Locate the cell with the specified text and output its (x, y) center coordinate. 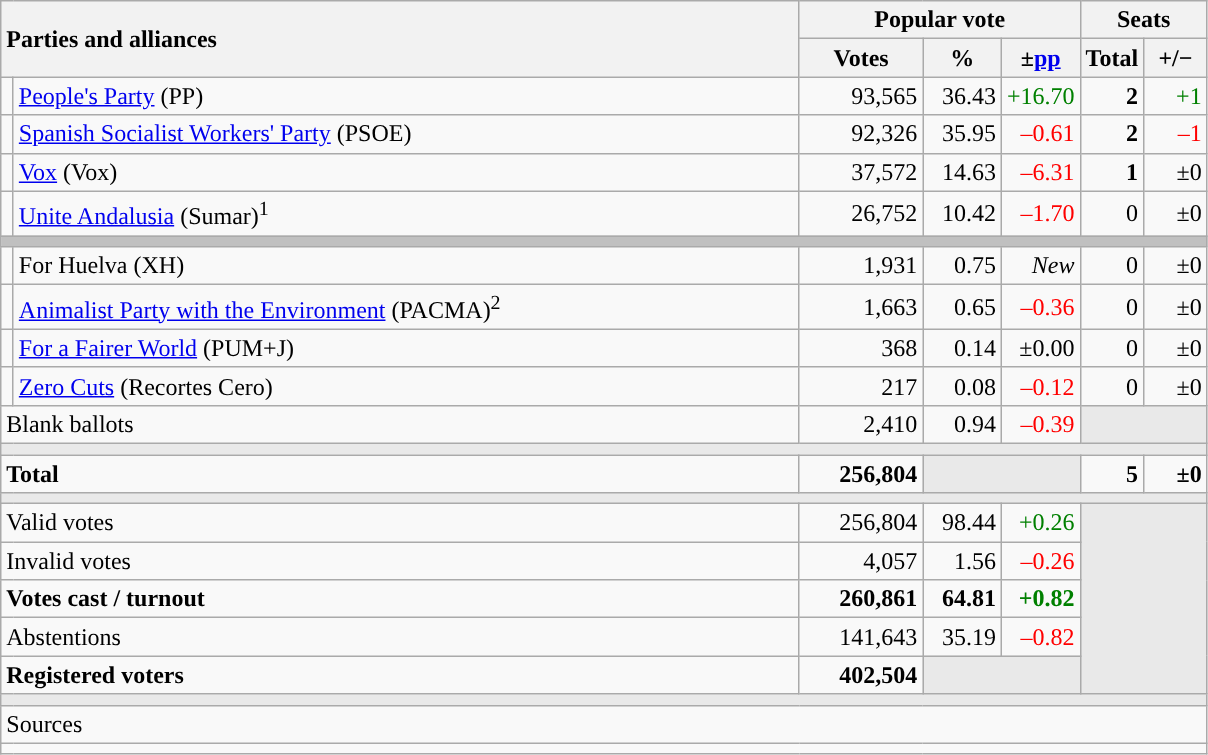
Invalid votes (400, 561)
+1 (1176, 96)
0.94 (962, 424)
±0.00 (1040, 348)
Valid votes (400, 523)
% (962, 58)
35.19 (962, 637)
26,752 (861, 214)
Seats (1144, 20)
People's Party (PP) (406, 96)
Votes cast / turnout (400, 599)
±pp (1040, 58)
–1.70 (1040, 214)
New (1040, 266)
Popular vote (940, 20)
1 (1112, 172)
4,057 (861, 561)
0.75 (962, 266)
0.14 (962, 348)
Votes (861, 58)
2,410 (861, 424)
Abstentions (400, 637)
+0.26 (1040, 523)
For a Fairer World (PUM+J) (406, 348)
Animalist Party with the Environment (PACMA)2 (406, 308)
37,572 (861, 172)
Registered voters (400, 675)
1.56 (962, 561)
402,504 (861, 675)
5 (1112, 474)
Blank ballots (400, 424)
93,565 (861, 96)
Zero Cuts (Recortes Cero) (406, 386)
35.95 (962, 134)
+0.82 (1040, 599)
–0.26 (1040, 561)
0.65 (962, 308)
Parties and alliances (400, 39)
–0.39 (1040, 424)
Spanish Socialist Workers' Party (PSOE) (406, 134)
1,931 (861, 266)
0.08 (962, 386)
64.81 (962, 599)
141,643 (861, 637)
–1 (1176, 134)
36.43 (962, 96)
260,861 (861, 599)
92,326 (861, 134)
Vox (Vox) (406, 172)
–0.82 (1040, 637)
14.63 (962, 172)
368 (861, 348)
–6.31 (1040, 172)
217 (861, 386)
–0.61 (1040, 134)
Unite Andalusia (Sumar)1 (406, 214)
10.42 (962, 214)
1,663 (861, 308)
+/− (1176, 58)
For Huelva (XH) (406, 266)
98.44 (962, 523)
Sources (604, 724)
–0.12 (1040, 386)
+16.70 (1040, 96)
–0.36 (1040, 308)
